Find where the given text appears and provide that cell's center as (x, y) coordinate. 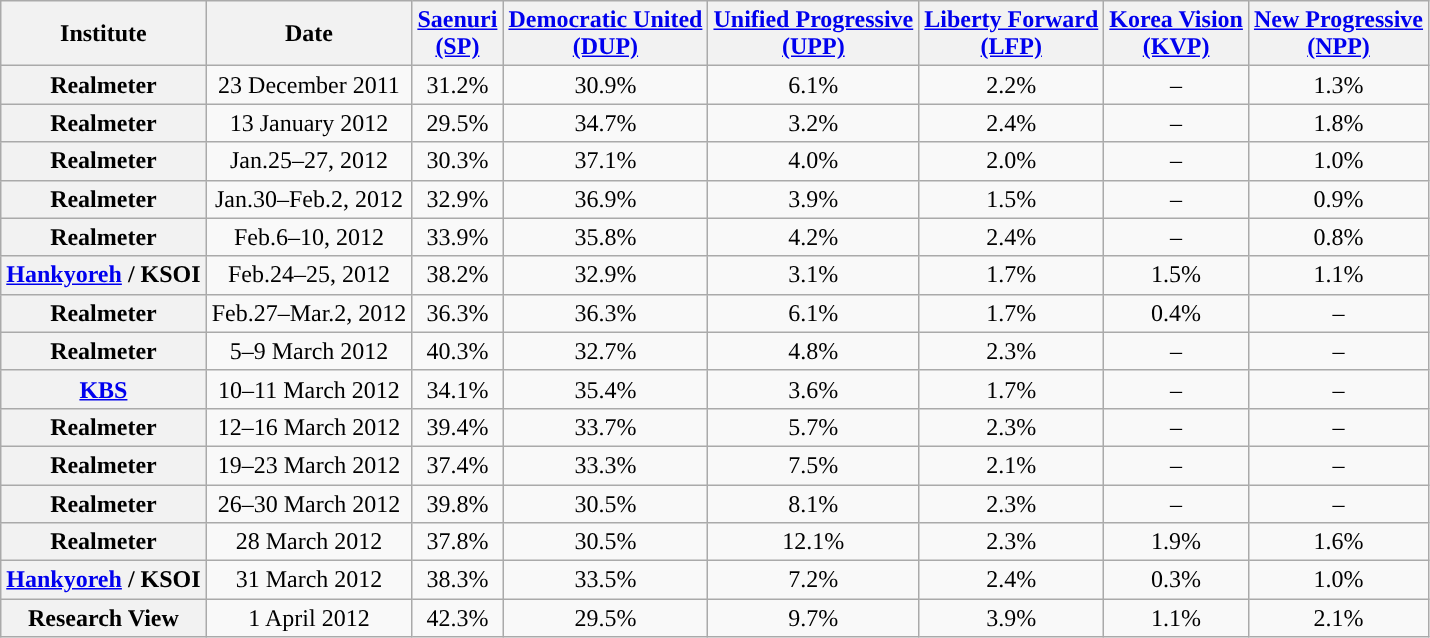
40.3% (458, 351)
Feb.6–10, 2012 (309, 237)
12.1% (814, 542)
35.8% (606, 237)
37.1% (606, 161)
33.9% (458, 237)
0.9% (1338, 199)
10–11 March 2012 (309, 389)
3.2% (814, 123)
34.1% (458, 389)
37.4% (458, 465)
33.5% (606, 580)
1.3% (1338, 85)
4.2% (814, 237)
38.2% (458, 275)
42.3% (458, 618)
39.4% (458, 427)
2.0% (1012, 161)
31.2% (458, 85)
2.2% (1012, 85)
9.7% (814, 618)
Research View (104, 618)
Institute (104, 34)
23 December 2011 (309, 85)
1.6% (1338, 542)
Jan.30–Feb.2, 2012 (309, 199)
1 April 2012 (309, 618)
Unified Progressive(UPP) (814, 34)
19–23 March 2012 (309, 465)
0.3% (1176, 580)
28 March 2012 (309, 542)
1.9% (1176, 542)
26–30 March 2012 (309, 503)
Feb.27–Mar.2, 2012 (309, 313)
34.7% (606, 123)
7.2% (814, 580)
4.0% (814, 161)
13 January 2012 (309, 123)
0.4% (1176, 313)
36.9% (606, 199)
5.7% (814, 427)
KBS (104, 389)
39.8% (458, 503)
38.3% (458, 580)
Liberty Forward(LFP) (1012, 34)
33.7% (606, 427)
Date (309, 34)
4.8% (814, 351)
5–9 March 2012 (309, 351)
7.5% (814, 465)
33.3% (606, 465)
12–16 March 2012 (309, 427)
31 March 2012 (309, 580)
32.7% (606, 351)
37.8% (458, 542)
3.6% (814, 389)
8.1% (814, 503)
0.8% (1338, 237)
Feb.24–25, 2012 (309, 275)
3.1% (814, 275)
New Progressive(NPP) (1338, 34)
1.8% (1338, 123)
Korea Vision(KVP) (1176, 34)
35.4% (606, 389)
30.9% (606, 85)
30.3% (458, 161)
Jan.25–27, 2012 (309, 161)
Saenuri(SP) (458, 34)
Democratic United(DUP) (606, 34)
